Find where the given text appears and provide that cell's center as [x, y] coordinate. 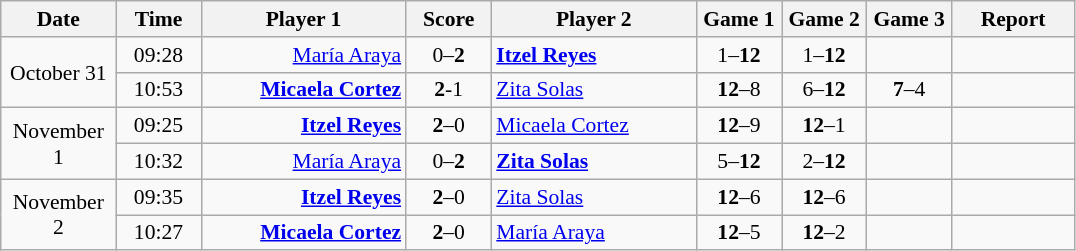
October 31 [58, 72]
09:28 [158, 55]
2–12 [824, 162]
November 1 [58, 144]
10:53 [158, 90]
7–4 [910, 90]
12–1 [824, 126]
Game 3 [910, 19]
Player 2 [594, 19]
Game 2 [824, 19]
Score [448, 19]
12–9 [738, 126]
Time [158, 19]
2-1 [448, 90]
09:35 [158, 197]
6–12 [824, 90]
10:32 [158, 162]
10:27 [158, 233]
12–8 [738, 90]
12–2 [824, 233]
Report [1014, 19]
Date [58, 19]
12–5 [738, 233]
Game 1 [738, 19]
November 2 [58, 214]
5–12 [738, 162]
09:25 [158, 126]
Player 1 [304, 19]
